Return [X, Y] of the center of cell containing provided text 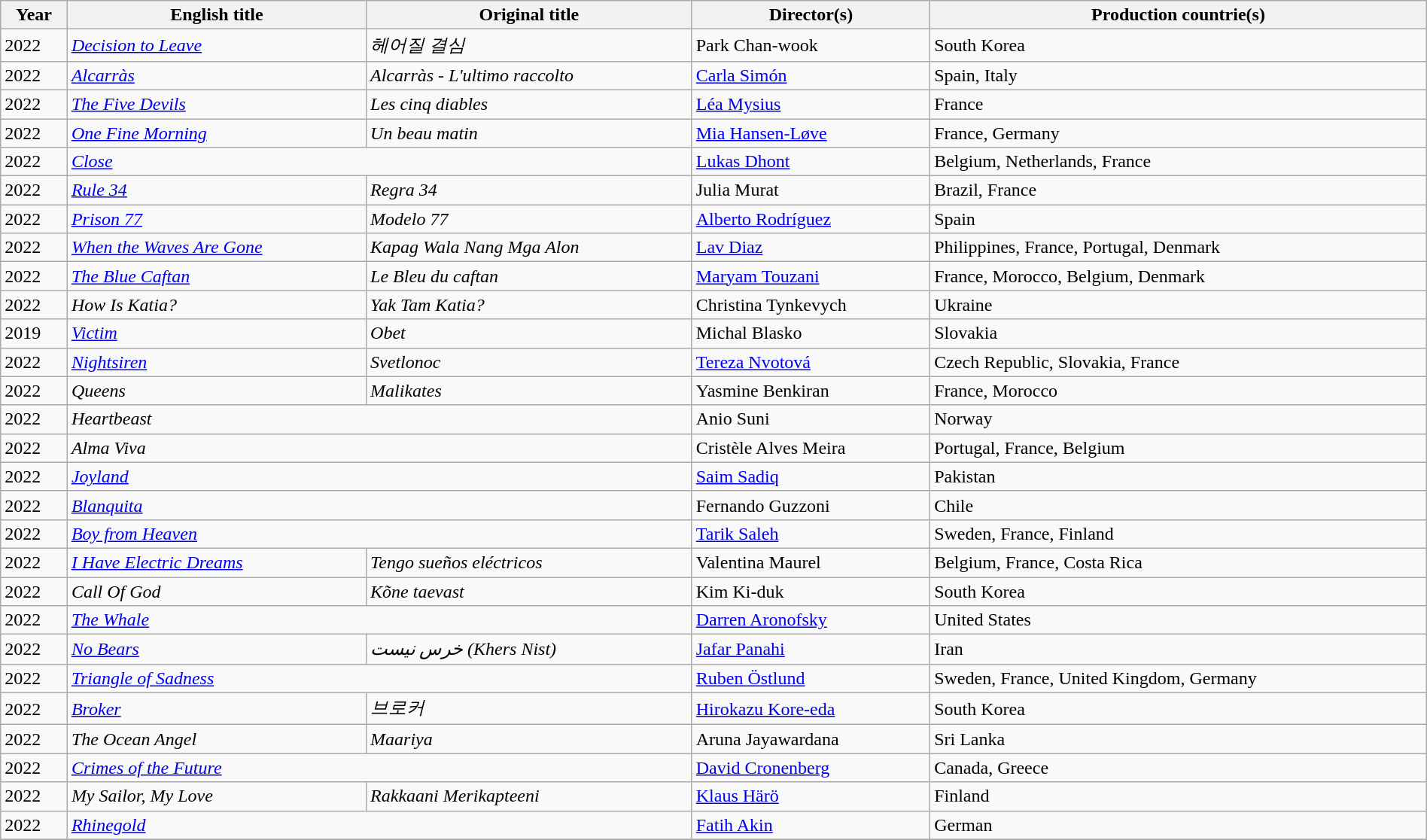
Darren Aronofsky [811, 620]
Director(s) [811, 15]
Alma Viva [379, 448]
Year [35, 15]
Ruben Östlund [811, 678]
Tereza Nvotová [811, 362]
Broker [217, 709]
Sri Lanka [1179, 739]
Queens [217, 391]
France, Morocco [1179, 391]
Brazil, France [1179, 190]
Maryam Touzani [811, 276]
Malikates [530, 391]
Portugal, France, Belgium [1179, 448]
Sweden, France, United Kingdom, Germany [1179, 678]
Rhinegold [379, 825]
Anio Suni [811, 419]
Victim [217, 333]
Park Chan-wook [811, 45]
Close [379, 162]
Belgium, Netherlands, France [1179, 162]
Czech Republic, Slovakia, France [1179, 362]
Iran [1179, 650]
2019 [35, 333]
Jafar Panahi [811, 650]
Alberto Rodríguez [811, 219]
Svetlonoc [530, 362]
Mia Hansen-Løve [811, 133]
Sweden, France, Finland [1179, 534]
Léa Mysius [811, 104]
Rakkaani Merikapteeni [530, 796]
The Blue Caftan [217, 276]
Carla Simón [811, 75]
How Is Katia? [217, 305]
브로커 [530, 709]
The Ocean Angel [217, 739]
France, Morocco, Belgium, Denmark [1179, 276]
헤어질 결심 [530, 45]
Christina Tynkevych [811, 305]
Hirokazu Kore-eda [811, 709]
Rule 34 [217, 190]
Michal Blasko [811, 333]
German [1179, 825]
France [1179, 104]
Les cinq diables [530, 104]
Heartbeast [379, 419]
When the Waves Are Gone [217, 248]
Saim Sadiq [811, 476]
United States [1179, 620]
Spain, Italy [1179, 75]
Finland [1179, 796]
David Cronenberg [811, 768]
Belgium, France, Costa Rica [1179, 562]
Canada, Greece [1179, 768]
Fatih Akin [811, 825]
Tarik Saleh [811, 534]
No Bears [217, 650]
Spain [1179, 219]
One Fine Morning [217, 133]
My Sailor, My Love [217, 796]
Kõne taevast [530, 591]
Triangle of Sadness [379, 678]
Yasmine Benkiran [811, 391]
Decision to Leave [217, 45]
Fernando Guzzoni [811, 505]
The Whale [379, 620]
Ukraine [1179, 305]
Regra 34 [530, 190]
Kim Ki-duk [811, 591]
Aruna Jayawardana [811, 739]
Obet [530, 333]
Cristèle Alves Meira [811, 448]
Le Bleu du caftan [530, 276]
Tengo sueños eléctricos [530, 562]
Klaus Härö [811, 796]
Original title [530, 15]
Alcarràs [217, 75]
Maariya [530, 739]
خرس نیست (Khers Nist) [530, 650]
Norway [1179, 419]
Prison 77 [217, 219]
The Five Devils [217, 104]
Chile [1179, 505]
I Have Electric Dreams [217, 562]
Philippines, France, Portugal, Denmark [1179, 248]
Yak Tam Katia? [530, 305]
Alcarràs - L'ultimo raccolto [530, 75]
Modelo 77 [530, 219]
Blanquita [379, 505]
Pakistan [1179, 476]
Kapag Wala Nang Mga Alon [530, 248]
Call Of God [217, 591]
France, Germany [1179, 133]
Boy from Heaven [379, 534]
Valentina Maurel [811, 562]
Crimes of the Future [379, 768]
Un beau matin [530, 133]
Lukas Dhont [811, 162]
Lav Diaz [811, 248]
Julia Murat [811, 190]
Joyland [379, 476]
English title [217, 15]
Production countrie(s) [1179, 15]
Slovakia [1179, 333]
Nightsiren [217, 362]
